Output the (X, Y) coordinate of the center of the cell containing the given text.  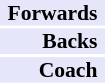
Backs (52, 41)
Coach (52, 70)
Forwards (52, 13)
